Identify which cell holds the provided text, then report its [X, Y] central coordinate. 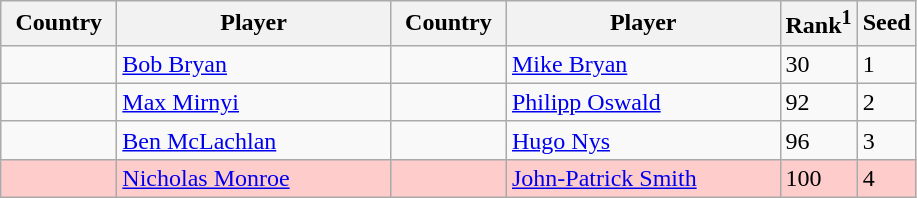
1 [886, 64]
John-Patrick Smith [643, 178]
Bob Bryan [254, 64]
92 [818, 102]
3 [886, 140]
Max Mirnyi [254, 102]
4 [886, 178]
Seed [886, 24]
100 [818, 178]
Hugo Nys [643, 140]
Nicholas Monroe [254, 178]
Ben McLachlan [254, 140]
Rank1 [818, 24]
96 [818, 140]
Mike Bryan [643, 64]
2 [886, 102]
30 [818, 64]
Philipp Oswald [643, 102]
